Scan for the cell matching the given text and deliver its [X, Y] coordinate at center. 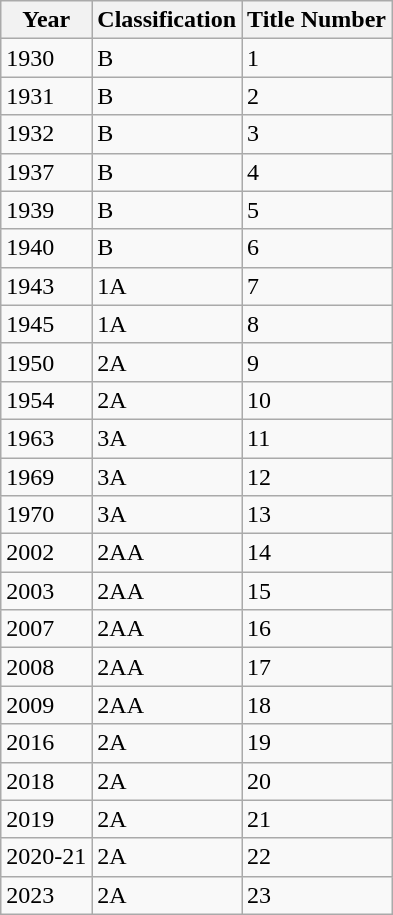
14 [317, 553]
4 [317, 172]
5 [317, 210]
2008 [46, 667]
1943 [46, 286]
19 [317, 743]
Title Number [317, 20]
1932 [46, 134]
16 [317, 629]
18 [317, 705]
Classification [167, 20]
7 [317, 286]
1931 [46, 96]
1937 [46, 172]
1970 [46, 515]
1945 [46, 324]
2019 [46, 819]
2018 [46, 781]
1950 [46, 362]
22 [317, 857]
1930 [46, 58]
21 [317, 819]
3 [317, 134]
8 [317, 324]
2020-21 [46, 857]
2007 [46, 629]
15 [317, 591]
2002 [46, 553]
2003 [46, 591]
1969 [46, 477]
Year [46, 20]
1 [317, 58]
20 [317, 781]
2009 [46, 705]
9 [317, 362]
2 [317, 96]
13 [317, 515]
1939 [46, 210]
23 [317, 895]
1954 [46, 400]
2023 [46, 895]
11 [317, 438]
12 [317, 477]
2016 [46, 743]
10 [317, 400]
6 [317, 248]
1940 [46, 248]
17 [317, 667]
1963 [46, 438]
